Capture the cell that displays the provided text and extract its (X, Y) central coordinate. 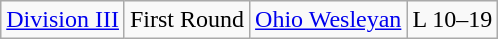
Ohio Wesleyan (328, 20)
Division III (63, 20)
L 10–19 (452, 20)
First Round (186, 20)
